Scan for the cell matching the given text and deliver its [x, y] coordinate at center. 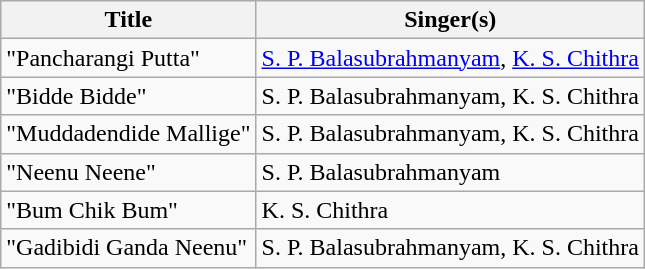
"Gadibidi Ganda Neenu" [128, 248]
"Pancharangi Putta" [128, 58]
"Bum Chik Bum" [128, 210]
Title [128, 20]
S. P. Balasubrahmanyam [450, 172]
"Neenu Neene" [128, 172]
"Muddadendide Mallige" [128, 134]
Singer(s) [450, 20]
K. S. Chithra [450, 210]
"Bidde Bidde" [128, 96]
